Pinpoint the cell where the given text exists, returning its (x, y) midpoint coordinate. 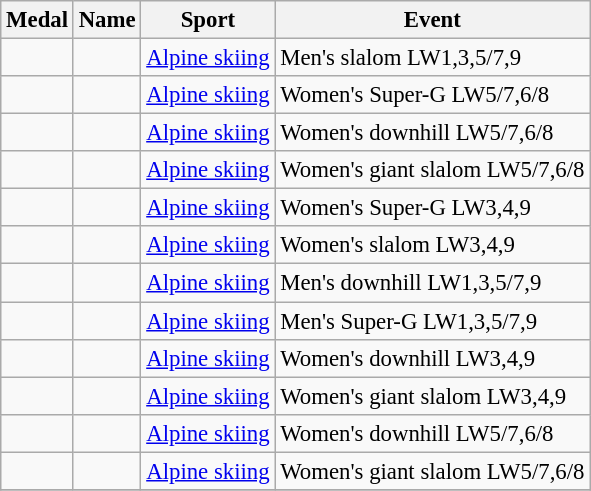
Men's downhill LW1,3,5/7,9 (432, 283)
Name (107, 20)
Women's Super-G LW5/7,6/8 (432, 95)
Medal (38, 20)
Women's downhill LW3,4,9 (432, 358)
Women's Super-G LW3,4,9 (432, 208)
Women's giant slalom LW3,4,9 (432, 396)
Women's slalom LW3,4,9 (432, 245)
Men's slalom LW1,3,5/7,9 (432, 58)
Men's Super-G LW1,3,5/7,9 (432, 321)
Event (432, 20)
Sport (208, 20)
